Capture the cell that displays the provided text and extract its [x, y] central coordinate. 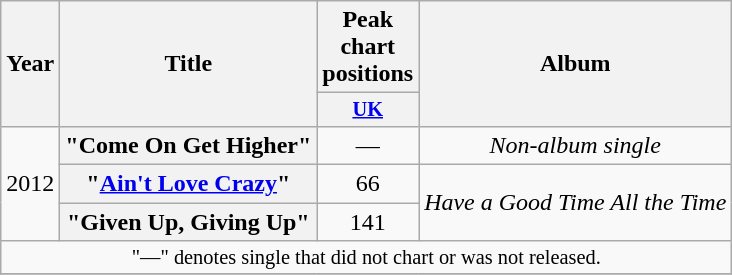
141 [368, 222]
"Come On Get Higher" [188, 145]
— [368, 145]
Title [188, 64]
"Given Up, Giving Up" [188, 222]
Have a Good Time All the Time [576, 203]
2012 [30, 183]
Year [30, 64]
66 [368, 184]
"Ain't Love Crazy" [188, 184]
"—" denotes single that did not chart or was not released. [366, 258]
Album [576, 64]
Peak chart positions [368, 47]
UK [368, 110]
Non-album single [576, 145]
